Return [X, Y] of the center of cell containing provided text 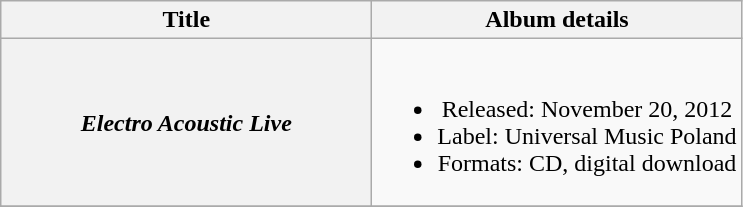
Released: November 20, 2012Label: Universal Music PolandFormats: CD, digital download [557, 122]
Title [186, 20]
Electro Acoustic Live [186, 122]
Album details [557, 20]
